Determine the [x, y] coordinate at the center of the cell enclosing the given text.  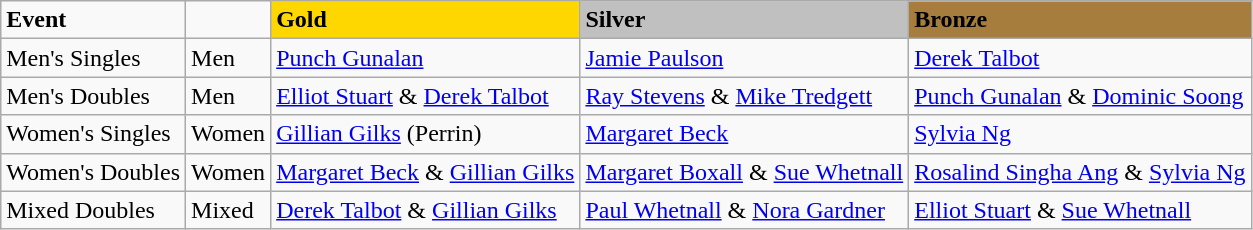
Margaret Boxall & Sue Whetnall [744, 172]
Men's Singles [94, 58]
Sylvia Ng [1080, 134]
Gillian Gilks (Perrin) [426, 134]
Margaret Beck [744, 134]
Silver [744, 20]
Paul Whetnall & Nora Gardner [744, 210]
Punch Gunalan [426, 58]
Women's Doubles [94, 172]
Derek Talbot [1080, 58]
Mixed Doubles [94, 210]
Derek Talbot & Gillian Gilks [426, 210]
Ray Stevens & Mike Tredgett [744, 96]
Rosalind Singha Ang & Sylvia Ng [1080, 172]
Margaret Beck & Gillian Gilks [426, 172]
Men's Doubles [94, 96]
Elliot Stuart & Derek Talbot [426, 96]
Punch Gunalan & Dominic Soong [1080, 96]
Elliot Stuart & Sue Whetnall [1080, 210]
Gold [426, 20]
Mixed [228, 210]
Event [94, 20]
Jamie Paulson [744, 58]
Women's Singles [94, 134]
Bronze [1080, 20]
